Return the (X, Y) coordinate for the center point of the cell that contains the specified text.  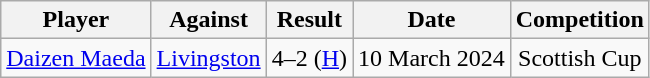
Player (76, 20)
Against (208, 20)
4–2 (H) (309, 58)
Livingston (208, 58)
Scottish Cup (580, 58)
10 March 2024 (432, 58)
Date (432, 20)
Result (309, 20)
Daizen Maeda (76, 58)
Competition (580, 20)
